Provide the (x, y) coordinate of the cell's center where the given text is located.  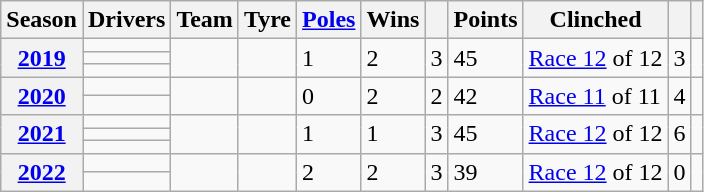
2020 (42, 96)
42 (486, 96)
Points (486, 20)
Clinched (596, 20)
6 (680, 134)
4 (680, 96)
Season (42, 20)
Team (205, 20)
2022 (42, 172)
2019 (42, 58)
Race 11 of 11 (596, 96)
39 (486, 172)
Poles (329, 20)
Wins (393, 20)
2021 (42, 134)
Drivers (126, 20)
Tyre (267, 20)
